For the text-containing cell, return its midpoint in [X, Y] coordinate format. 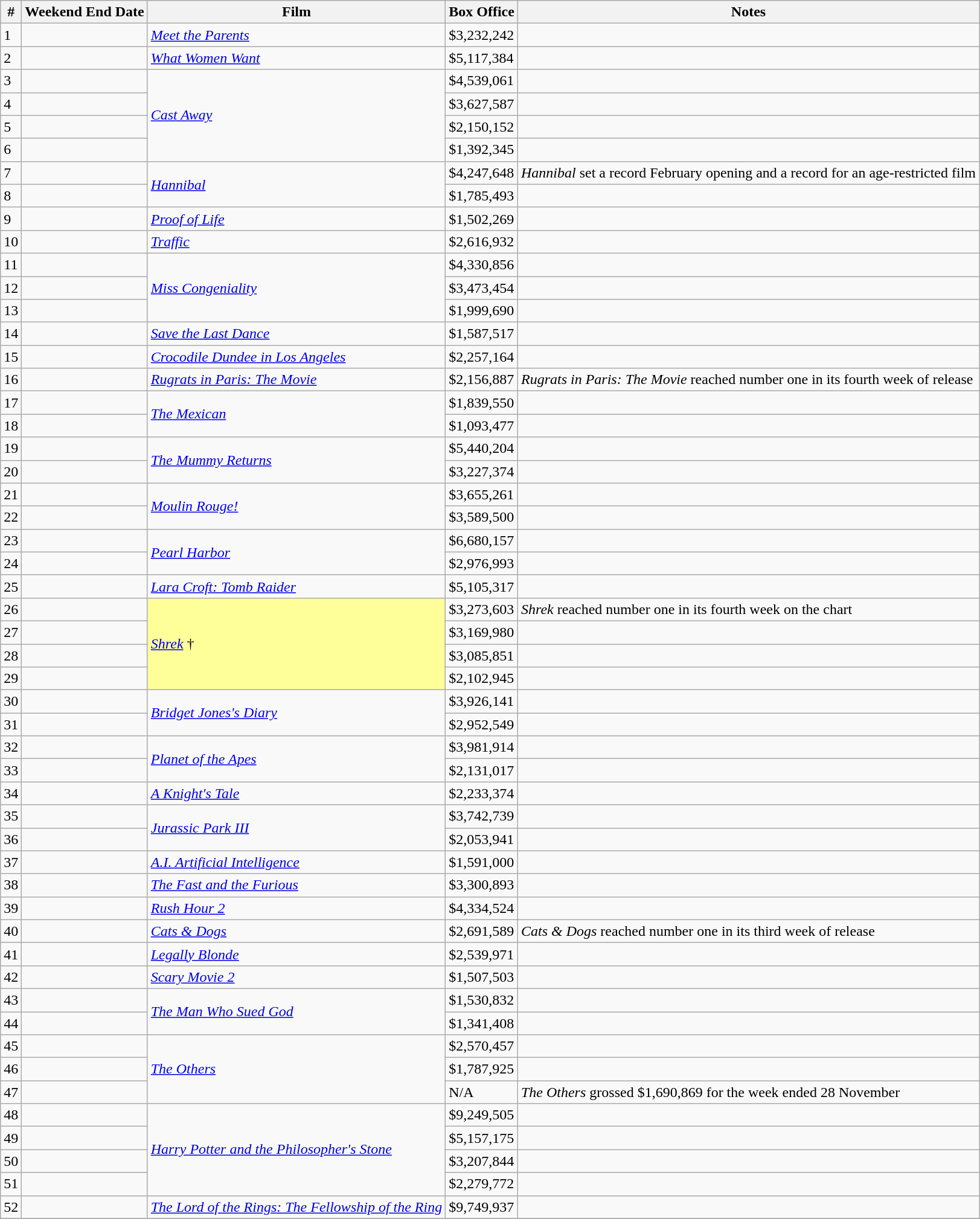
Box Office [482, 12]
50 [11, 1161]
$3,169,980 [482, 632]
The Man Who Sued God [296, 1011]
Harry Potter and the Philosopher's Stone [296, 1150]
Save the Last Dance [296, 334]
46 [11, 1069]
$2,570,457 [482, 1046]
$1,530,832 [482, 1000]
42 [11, 977]
15 [11, 357]
12 [11, 288]
$1,093,477 [482, 426]
$1,502,269 [482, 219]
Cats & Dogs reached number one in its third week of release [748, 931]
$2,691,589 [482, 931]
16 [11, 380]
34 [11, 793]
The Mummy Returns [296, 460]
24 [11, 563]
Planet of the Apes [296, 759]
$3,273,603 [482, 609]
N/A [482, 1092]
$1,591,000 [482, 862]
Cats & Dogs [296, 931]
$3,232,242 [482, 35]
The Fast and the Furious [296, 885]
4 [11, 104]
17 [11, 403]
The Mexican [296, 414]
Scary Movie 2 [296, 977]
$4,247,648 [482, 173]
Lara Croft: Tomb Raider [296, 586]
$2,257,164 [482, 357]
$3,655,261 [482, 494]
Jurassic Park III [296, 828]
45 [11, 1046]
$2,102,945 [482, 679]
$6,680,157 [482, 540]
$3,981,914 [482, 747]
11 [11, 264]
$1,507,503 [482, 977]
$2,976,993 [482, 563]
Shrek † [296, 644]
2 [11, 58]
5 [11, 127]
52 [11, 1207]
$3,300,893 [482, 885]
Hannibal [296, 184]
3 [11, 81]
$1,392,345 [482, 150]
$3,627,587 [482, 104]
$2,156,887 [482, 380]
44 [11, 1023]
6 [11, 150]
$3,926,141 [482, 702]
Pearl Harbor [296, 552]
14 [11, 334]
Meet the Parents [296, 35]
$5,157,175 [482, 1138]
$3,473,454 [482, 288]
38 [11, 885]
$3,207,844 [482, 1161]
Rush Hour 2 [296, 908]
Hannibal set a record February opening and a record for an age-restricted film [748, 173]
$4,330,856 [482, 264]
39 [11, 908]
Rugrats in Paris: The Movie [296, 380]
The Lord of the Rings: The Fellowship of the Ring [296, 1207]
43 [11, 1000]
$3,589,500 [482, 517]
48 [11, 1115]
Bridget Jones's Diary [296, 713]
8 [11, 196]
$5,105,317 [482, 586]
$3,742,739 [482, 816]
$1,839,550 [482, 403]
$4,334,524 [482, 908]
Proof of Life [296, 219]
$2,279,772 [482, 1184]
$3,227,374 [482, 472]
31 [11, 725]
$9,249,505 [482, 1115]
Weekend End Date [85, 12]
37 [11, 862]
Moulin Rouge! [296, 506]
25 [11, 586]
22 [11, 517]
Shrek reached number one in its fourth week on the chart [748, 609]
7 [11, 173]
$2,053,941 [482, 839]
Film [296, 12]
Crocodile Dundee in Los Angeles [296, 357]
27 [11, 632]
Traffic [296, 242]
What Women Want [296, 58]
Legally Blonde [296, 954]
32 [11, 747]
$2,539,971 [482, 954]
$2,233,374 [482, 793]
$4,539,061 [482, 81]
49 [11, 1138]
$1,787,925 [482, 1069]
A.I. Artificial Intelligence [296, 862]
$1,785,493 [482, 196]
$1,341,408 [482, 1023]
The Others [296, 1069]
A Knight's Tale [296, 793]
40 [11, 931]
33 [11, 770]
21 [11, 494]
$2,616,932 [482, 242]
$1,999,690 [482, 311]
9 [11, 219]
29 [11, 679]
$3,085,851 [482, 655]
28 [11, 655]
Rugrats in Paris: The Movie reached number one in its fourth week of release [748, 380]
23 [11, 540]
Cast Away [296, 115]
$2,952,549 [482, 725]
30 [11, 702]
Miss Congeniality [296, 287]
1 [11, 35]
19 [11, 449]
$9,749,937 [482, 1207]
41 [11, 954]
13 [11, 311]
# [11, 12]
35 [11, 816]
$2,131,017 [482, 770]
$5,440,204 [482, 449]
Notes [748, 12]
36 [11, 839]
The Others grossed $1,690,869 for the week ended 28 November [748, 1092]
$1,587,517 [482, 334]
$2,150,152 [482, 127]
47 [11, 1092]
$5,117,384 [482, 58]
26 [11, 609]
51 [11, 1184]
10 [11, 242]
20 [11, 472]
18 [11, 426]
